Detect which cell encompasses the target text, then output its (x, y) center coordinate. 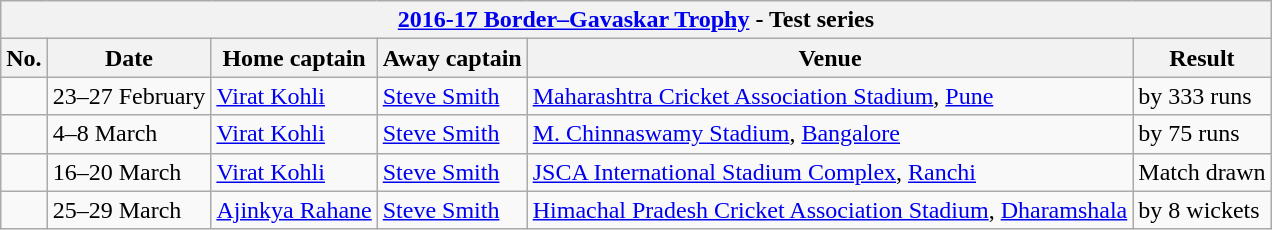
Ajinkya Rahane (294, 210)
Result (1202, 58)
by 333 runs (1202, 96)
16–20 March (129, 172)
No. (24, 58)
23–27 February (129, 96)
Maharashtra Cricket Association Stadium, Pune (830, 96)
2016-17 Border–Gavaskar Trophy - Test series (636, 20)
Date (129, 58)
4–8 March (129, 134)
25–29 March (129, 210)
by 75 runs (1202, 134)
JSCA International Stadium Complex, Ranchi (830, 172)
Himachal Pradesh Cricket Association Stadium, Dharamshala (830, 210)
Match drawn (1202, 172)
by 8 wickets (1202, 210)
Venue (830, 58)
Away captain (452, 58)
Home captain (294, 58)
M. Chinnaswamy Stadium, Bangalore (830, 134)
